Return [X, Y] of the center of cell containing provided text 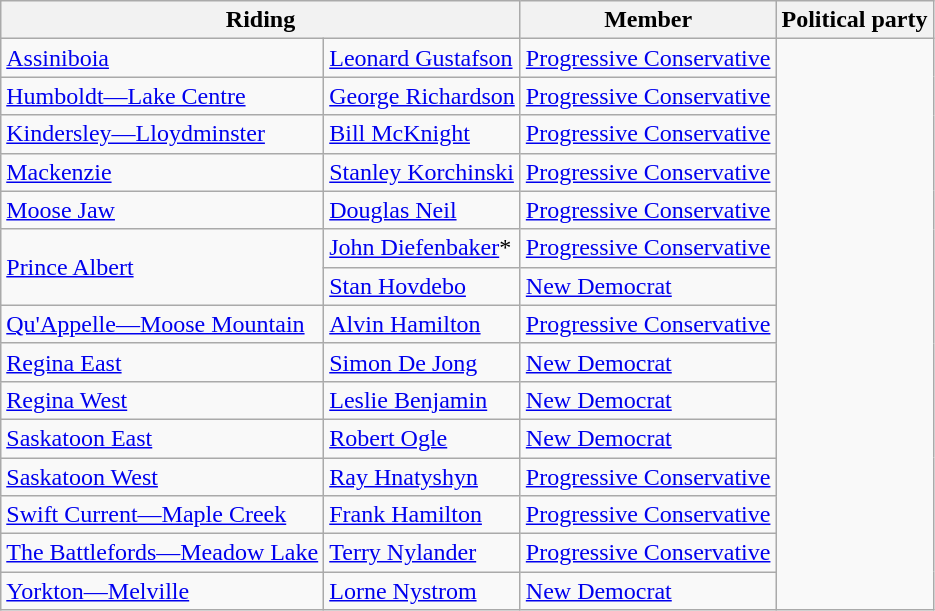
Douglas Neil [422, 210]
Regina East [162, 362]
Mackenzie [162, 172]
Kindersley—Lloydminster [162, 134]
Yorkton—Melville [162, 591]
Saskatoon West [162, 477]
Assiniboia [162, 58]
Member [648, 20]
Swift Current—Maple Creek [162, 515]
Humboldt—Lake Centre [162, 96]
Riding [261, 20]
George Richardson [422, 96]
Political party [854, 20]
Lorne Nystrom [422, 591]
Qu'Appelle—Moose Mountain [162, 324]
John Diefenbaker* [422, 248]
Saskatoon East [162, 438]
Simon De Jong [422, 362]
Moose Jaw [162, 210]
Leslie Benjamin [422, 400]
Robert Ogle [422, 438]
Terry Nylander [422, 553]
Regina West [162, 400]
Stan Hovdebo [422, 286]
Bill McKnight [422, 134]
Leonard Gustafson [422, 58]
Alvin Hamilton [422, 324]
Prince Albert [162, 267]
Ray Hnatyshyn [422, 477]
The Battlefords—Meadow Lake [162, 553]
Stanley Korchinski [422, 172]
Frank Hamilton [422, 515]
